Locate the cell with the specified text and output its (x, y) center coordinate. 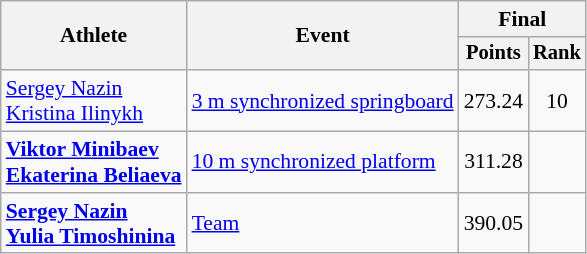
10 (557, 100)
Viktor MinibaevEkaterina Beliaeva (94, 162)
Athlete (94, 36)
Sergey NazinYulia Timoshinina (94, 224)
Points (494, 54)
Sergey NazinKristina Ilinykh (94, 100)
311.28 (494, 162)
Team (323, 224)
Rank (557, 54)
10 m synchronized platform (323, 162)
Event (323, 36)
273.24 (494, 100)
3 m synchronized springboard (323, 100)
390.05 (494, 224)
Final (522, 19)
